Find where the given text appears and provide that cell's center as [X, Y] coordinate. 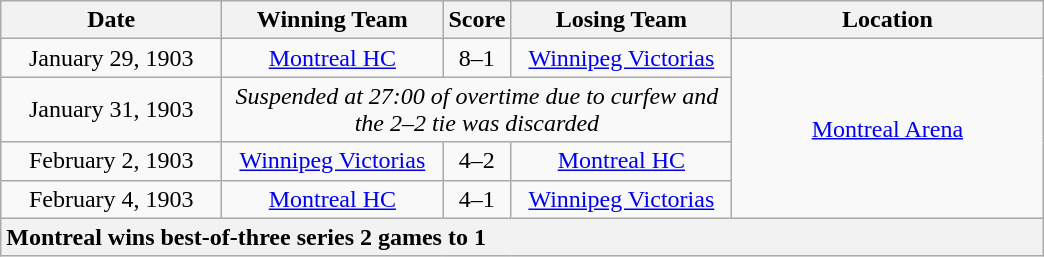
January 29, 1903 [112, 58]
Date [112, 20]
Score [477, 20]
February 2, 1903 [112, 161]
Winning Team [332, 20]
4–1 [477, 199]
8–1 [477, 58]
Montreal wins best-of-three series 2 games to 1 [522, 237]
January 31, 1903 [112, 110]
February 4, 1903 [112, 199]
Losing Team [622, 20]
Montreal Arena [888, 128]
Location [888, 20]
4–2 [477, 161]
Suspended at 27:00 of overtime due to curfew and the 2–2 tie was discarded [477, 110]
